Provide the (x, y) coordinate of the cell's center where the given text is located.  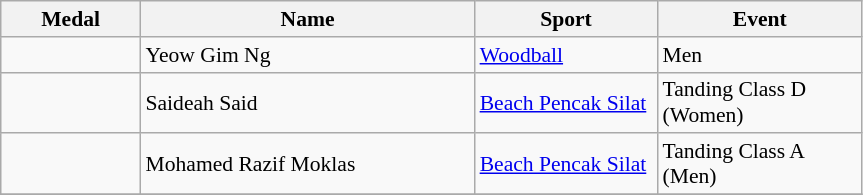
Tanding Class A (Men) (760, 164)
Event (760, 19)
Men (760, 55)
Tanding Class D (Women) (760, 102)
Name (307, 19)
Sport (566, 19)
Medal (71, 19)
Woodball (566, 55)
Saideah Said (307, 102)
Yeow Gim Ng (307, 55)
Mohamed Razif Moklas (307, 164)
